Pinpoint the cell where the given text exists, returning its [x, y] midpoint coordinate. 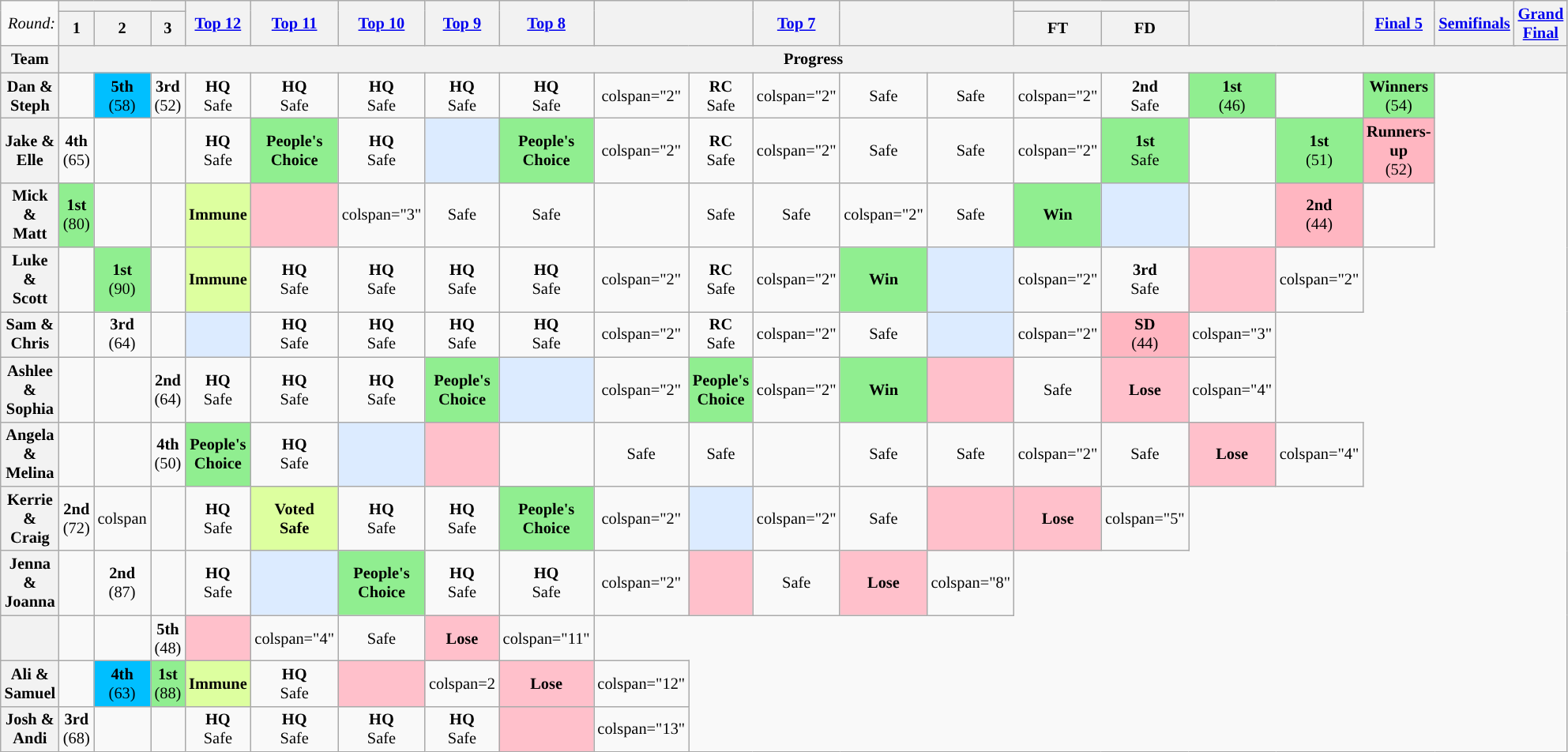
2nd(72) [77, 518]
Top 9 [462, 23]
Winners(54) [1398, 96]
colspan="11" [547, 638]
colspan=2 [462, 683]
Ashlee & Sophia [30, 389]
Team [30, 59]
2nd(44) [1319, 215]
1st(80) [77, 215]
5th(58) [122, 96]
Top 12 [218, 23]
FD [1145, 28]
Ali & Samuel [30, 683]
1st Safe [1145, 150]
colspan="13" [641, 729]
Final 5 [1398, 23]
4th(65) [77, 150]
Top 11 [295, 23]
1st(51) [1319, 150]
Round: [30, 23]
Runners-up(52) [1398, 150]
2ndSafe [1145, 96]
1st(90) [122, 280]
3rdSafe [1145, 280]
colspan [122, 518]
Progress [814, 59]
colspan="5" [1145, 518]
Jake & Elle [30, 150]
2nd(87) [122, 583]
colspan="12" [641, 683]
3rd(52) [168, 96]
1st(88) [168, 683]
2nd(64) [168, 389]
Semifinals [1474, 23]
Angela & Melina [30, 454]
2 [122, 28]
VotedSafe [295, 518]
Mick & Matt [30, 215]
Grand Final [1540, 23]
Sam & Chris [30, 334]
SD(44) [1145, 334]
1st(46) [1231, 96]
3rd(64) [122, 334]
Kerrie & Craig [30, 518]
3rd(68) [77, 729]
4th(50) [168, 454]
5th(48) [168, 638]
Jenna & Joanna [30, 583]
Top 10 [382, 23]
3 [168, 28]
4th(63) [122, 683]
Top 8 [547, 23]
colspan="8" [971, 583]
Luke & Scott [30, 280]
1 [77, 28]
Dan & Steph [30, 96]
Josh & Andi [30, 729]
Top 7 [796, 23]
FT [1058, 28]
